Identify which cell holds the provided text, then report its [X, Y] central coordinate. 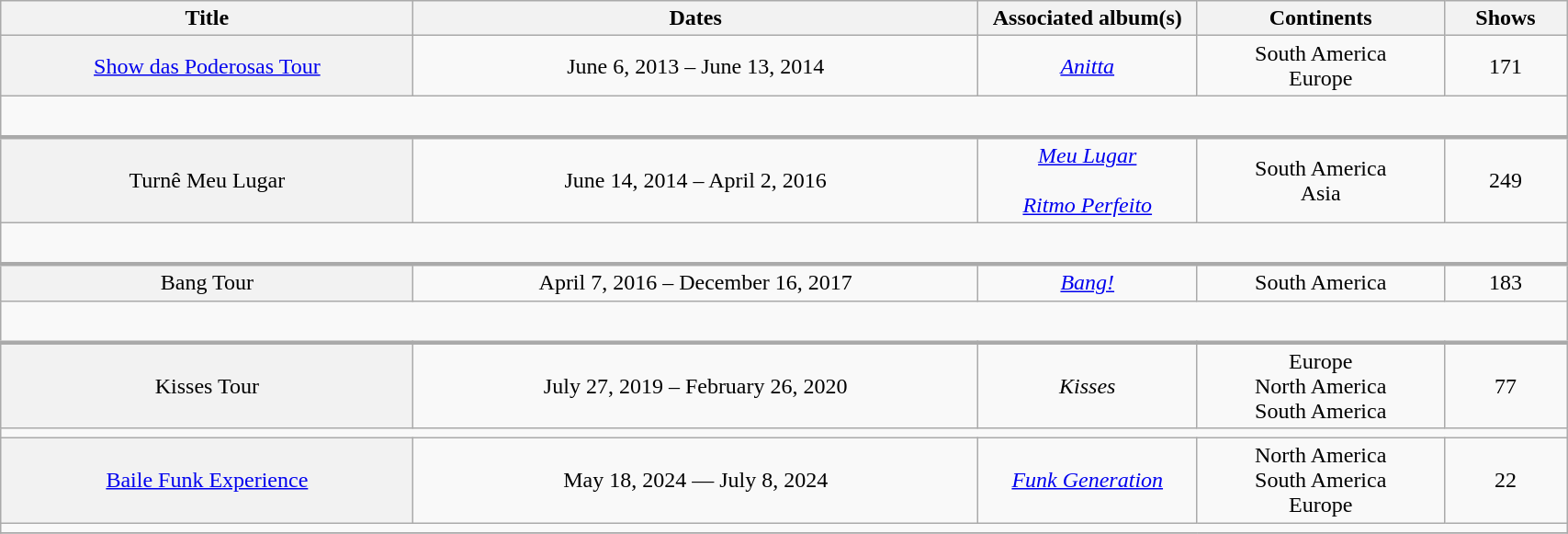
Baile Funk Experience [208, 481]
June 6, 2013 – June 13, 2014 [695, 66]
Funk Generation [1088, 481]
Turnê Meu Lugar [208, 180]
Kisses Tour [208, 385]
Meu LugarRitmo Perfeito [1088, 180]
Continents [1321, 18]
Title [208, 18]
Bang Tour [208, 282]
Shows [1505, 18]
171 [1505, 66]
June 14, 2014 – April 2, 2016 [695, 180]
Dates [695, 18]
EuropeNorth AmericaSouth America [1321, 385]
Show das Poderosas Tour [208, 66]
April 7, 2016 – December 16, 2017 [695, 282]
South America [1321, 282]
22 [1505, 481]
Anitta [1088, 66]
Associated album(s) [1088, 18]
Kisses [1088, 385]
Bang! [1088, 282]
249 [1505, 180]
South AmericaEurope [1321, 66]
South AmericaAsia [1321, 180]
July 27, 2019 – February 26, 2020 [695, 385]
183 [1505, 282]
May 18, 2024 — July 8, 2024 [695, 481]
North AmericaSouth AmericaEurope [1321, 481]
77 [1505, 385]
